Determine the (X, Y) coordinate at the center of the cell enclosing the given text.  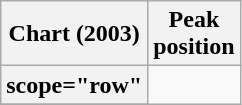
scope="row" (74, 85)
Chart (2003) (74, 34)
Peakposition (194, 34)
